Extract the (x, y) coordinate from the center of the cell holding the provided text.  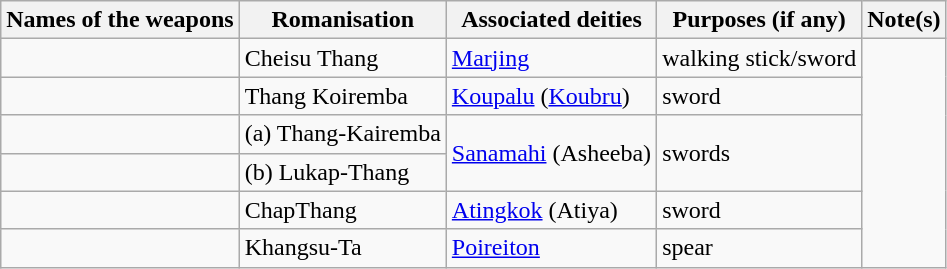
Note(s) (904, 20)
Associated deities (551, 20)
Cheisu Thang (342, 58)
Marjing (551, 58)
(a) Thang-Kairemba (342, 134)
Khangsu-Ta (342, 248)
(b) Lukap-Thang (342, 172)
Koupalu (Koubru) (551, 96)
Thang Koiremba (342, 96)
Atingkok (Atiya) (551, 210)
spear (760, 248)
Sanamahi (Asheeba) (551, 153)
Romanisation (342, 20)
ChapThang (342, 210)
swords (760, 153)
Names of the weapons (120, 20)
walking stick/sword (760, 58)
Poireiton (551, 248)
Purposes (if any) (760, 20)
